Capture the cell that displays the provided text and extract its (x, y) central coordinate. 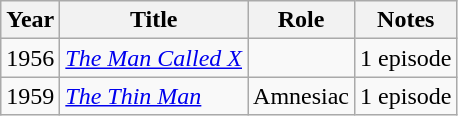
Amnesiac (302, 96)
1959 (30, 96)
The Thin Man (154, 96)
Title (154, 20)
Year (30, 20)
1956 (30, 58)
Role (302, 20)
Notes (406, 20)
The Man Called X (154, 58)
